From the cell containing the given text, extract its center point as [x, y] coordinate. 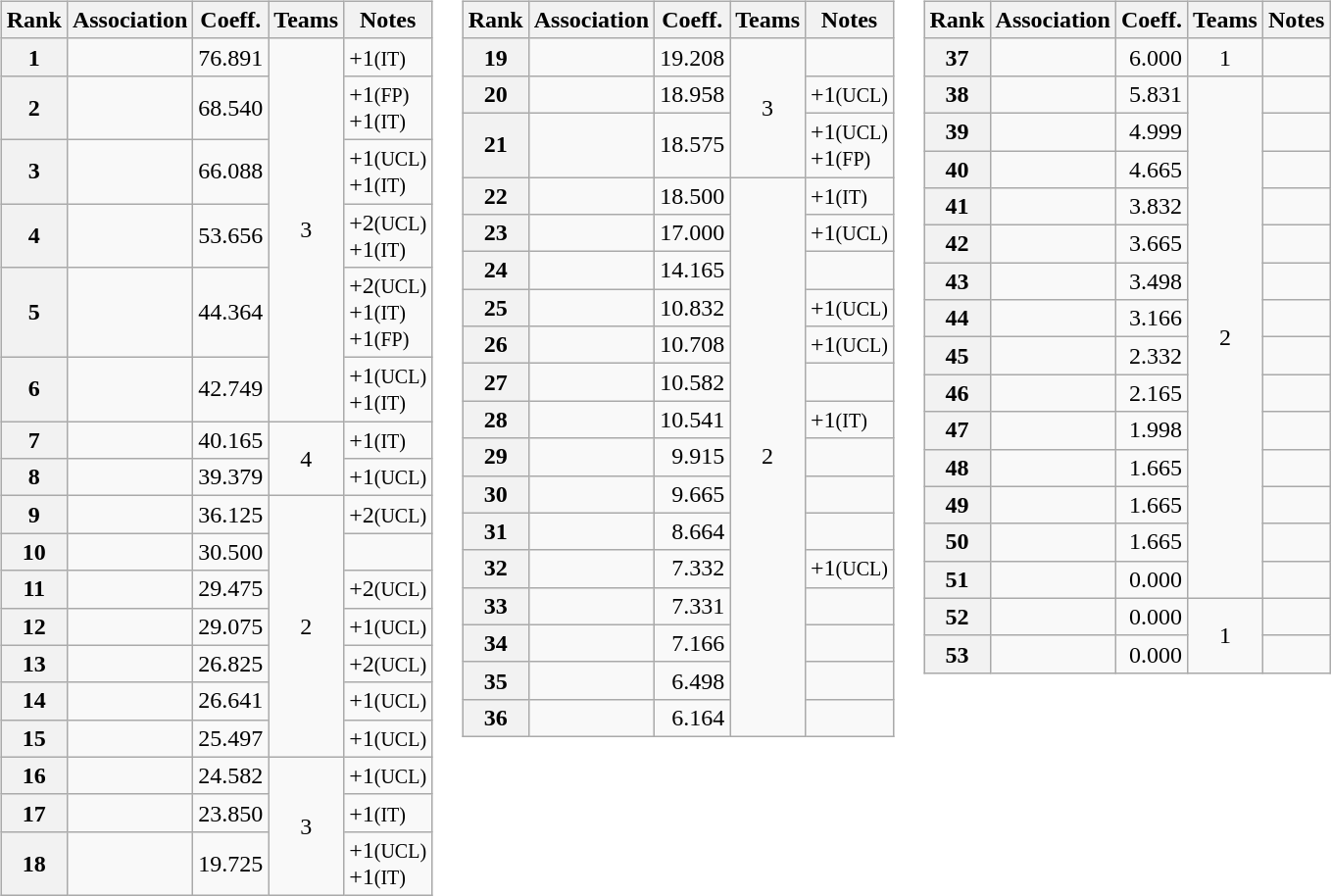
45 [957, 356]
38 [957, 94]
10 [33, 552]
49 [957, 505]
6.498 [692, 680]
40.165 [231, 440]
18.575 [692, 145]
28 [496, 420]
7.166 [692, 643]
30.500 [231, 552]
30 [496, 494]
36.125 [231, 515]
+1(UCL)+1(FP) [850, 145]
36 [496, 718]
23 [496, 233]
8 [33, 477]
46 [957, 393]
1.998 [1151, 430]
35 [496, 680]
8.664 [692, 531]
6 [33, 390]
22 [496, 195]
17.000 [692, 233]
+1(FP)+1(IT) [388, 108]
29.075 [231, 626]
47 [957, 430]
7 [33, 440]
39 [957, 131]
48 [957, 468]
50 [957, 542]
53 [957, 654]
24.582 [231, 775]
14 [33, 701]
9.665 [692, 494]
42.749 [231, 390]
76.891 [231, 57]
25 [496, 308]
9.915 [692, 457]
37 [957, 57]
4.999 [1151, 131]
+2(UCL)+1(IT)+1(FP) [388, 313]
29 [496, 457]
68.540 [231, 108]
11 [33, 589]
44 [957, 319]
23.850 [231, 813]
3.665 [1151, 244]
10.832 [692, 308]
17 [33, 813]
7.332 [692, 569]
10.541 [692, 420]
3.166 [1151, 319]
4.665 [1151, 170]
33 [496, 606]
40 [957, 170]
18.500 [692, 195]
25.497 [231, 738]
44.364 [231, 313]
26.825 [231, 664]
3.498 [1151, 281]
13 [33, 664]
18 [33, 863]
18.958 [692, 94]
7.331 [692, 606]
26.641 [231, 701]
53.656 [231, 235]
5.831 [1151, 94]
19 [496, 57]
32 [496, 569]
5 [33, 313]
16 [33, 775]
31 [496, 531]
42 [957, 244]
34 [496, 643]
6.164 [692, 718]
52 [957, 617]
24 [496, 271]
20 [496, 94]
43 [957, 281]
26 [496, 345]
66.088 [231, 171]
29.475 [231, 589]
12 [33, 626]
2.332 [1151, 356]
9 [33, 515]
6.000 [1151, 57]
10.582 [692, 382]
21 [496, 145]
41 [957, 207]
27 [496, 382]
14.165 [692, 271]
39.379 [231, 477]
51 [957, 579]
15 [33, 738]
19.725 [231, 863]
10.708 [692, 345]
+2(UCL)+1(IT) [388, 235]
2.165 [1151, 393]
3.832 [1151, 207]
19.208 [692, 57]
